Scan for the cell matching the given text and deliver its [X, Y] coordinate at center. 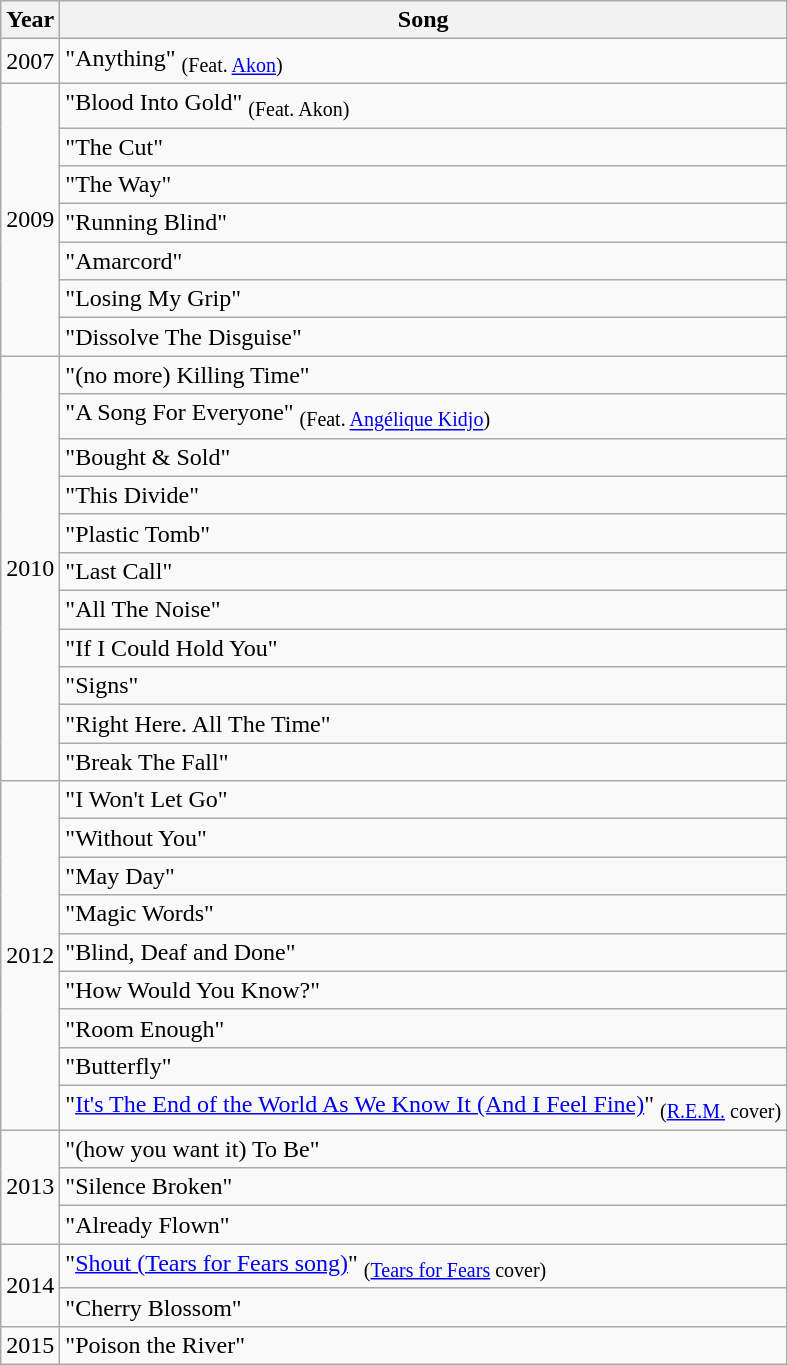
"Dissolve The Disguise" [424, 337]
2010 [30, 568]
2007 [30, 61]
"If I Could Hold You" [424, 648]
2015 [30, 1345]
"Magic Words" [424, 914]
"Poison the River" [424, 1345]
"(how you want it) To Be" [424, 1149]
"Signs" [424, 686]
"Without You" [424, 838]
"Already Flown" [424, 1225]
Year [30, 20]
"Butterfly" [424, 1066]
"Blood Into Gold" (Feat. Akon) [424, 105]
"Running Blind" [424, 223]
"This Divide" [424, 495]
"Last Call" [424, 571]
"Break The Fall" [424, 762]
"How Would You Know?" [424, 990]
"Plastic Tomb" [424, 533]
"I Won't Let Go" [424, 800]
"May Day" [424, 876]
"Losing My Grip" [424, 299]
"All The Noise" [424, 610]
"Cherry Blossom" [424, 1307]
"A Song For Everyone" (Feat. Angélique Kidjo) [424, 416]
"Bought & Sold" [424, 457]
"The Cut" [424, 147]
"Shout (Tears for Fears song)" (Tears for Fears cover) [424, 1266]
Song [424, 20]
"Anything" (Feat. Akon) [424, 61]
2009 [30, 220]
"(no more) Killing Time" [424, 375]
"It's The End of the World As We Know It (And I Feel Fine)" (R.E.M. cover) [424, 1107]
"Right Here. All The Time" [424, 724]
2014 [30, 1285]
"The Way" [424, 185]
"Room Enough" [424, 1028]
2012 [30, 956]
"Amarcord" [424, 261]
"Silence Broken" [424, 1187]
2013 [30, 1187]
"Blind, Deaf and Done" [424, 952]
